Return (x, y) of the center of cell containing provided text 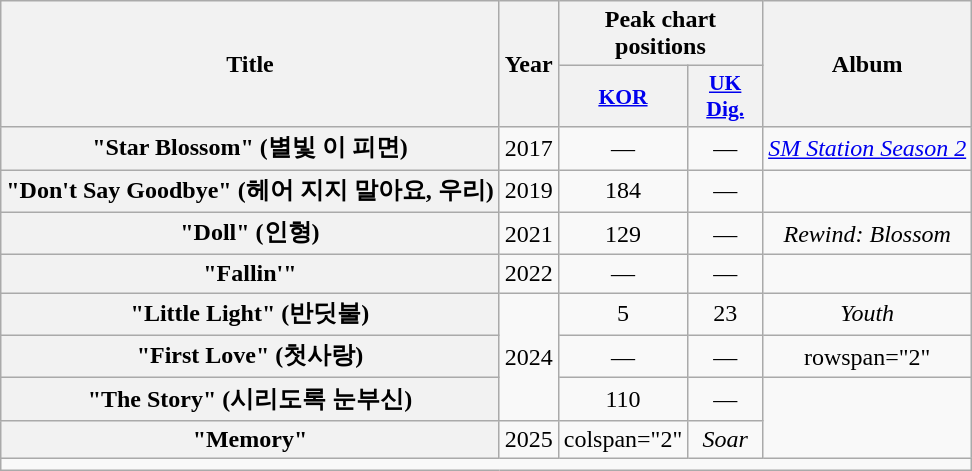
"Star Blossom" (별빛 이 피면) (250, 148)
KOR (623, 96)
5 (623, 314)
2024 (528, 357)
"Little Light" (반딧불) (250, 314)
rowspan="2" (868, 356)
"The Story" (시리도록 눈부신) (250, 400)
"Fallin'" (250, 274)
110 (623, 400)
"Memory" (250, 439)
2022 (528, 274)
Title (250, 64)
Youth (868, 314)
2021 (528, 234)
"Doll" (인형) (250, 234)
184 (623, 192)
Rewind: Blossom (868, 234)
23 (726, 314)
2019 (528, 192)
UK Dig. (726, 96)
2017 (528, 148)
"Don't Say Goodbye" (헤어 지지 말아요, 우리) (250, 192)
Soar (726, 439)
Year (528, 64)
Peak chart positions (660, 34)
129 (623, 234)
"First Love" (첫사랑) (250, 356)
SM Station Season 2 (868, 148)
2025 (528, 439)
Album (868, 64)
colspan="2" (623, 439)
